Pinpoint the cell where the given text exists, returning its [X, Y] midpoint coordinate. 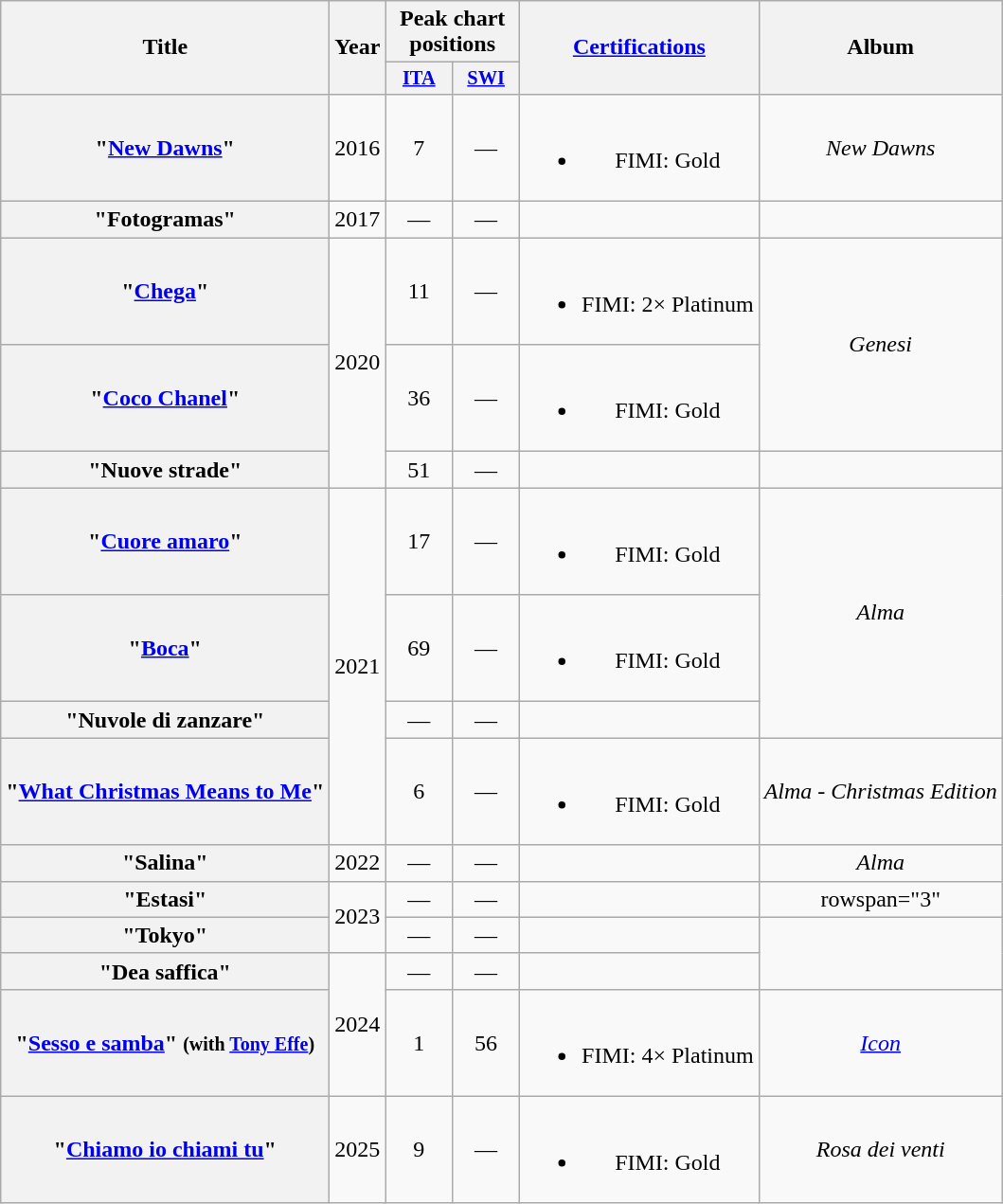
New Dawns [881, 148]
FIMI: 4× Platinum [640, 1042]
1 [419, 1042]
Title [165, 47]
56 [487, 1042]
"Estasi" [165, 899]
"Coco Chanel" [165, 398]
Album [881, 47]
"Fotogramas" [165, 220]
"Salina" [165, 863]
"What Christmas Means to Me" [165, 792]
"Cuore amaro" [165, 542]
"Nuove strade" [165, 470]
17 [419, 542]
Certifications [640, 47]
"Chiamo io chiami tu" [165, 1150]
2024 [358, 1025]
2022 [358, 863]
2021 [358, 667]
2023 [358, 917]
ITA [419, 79]
SWI [487, 79]
7 [419, 148]
9 [419, 1150]
Peak chart positions [453, 32]
6 [419, 792]
11 [419, 292]
2016 [358, 148]
"Nuvole di zanzare" [165, 720]
Year [358, 47]
rowspan="3" [881, 899]
"Sesso e samba" (with Tony Effe) [165, 1042]
Genesi [881, 345]
FIMI: 2× Platinum [640, 292]
Icon [881, 1042]
Rosa dei venti [881, 1150]
2017 [358, 220]
"New Dawns" [165, 148]
2025 [358, 1150]
2020 [358, 363]
"Dea saffica" [165, 971]
"Chega" [165, 292]
"Tokyo" [165, 935]
"Boca" [165, 648]
36 [419, 398]
51 [419, 470]
Alma - Christmas Edition [881, 792]
69 [419, 648]
